Determine the [X, Y] coordinate at the center of the cell enclosing the given text.  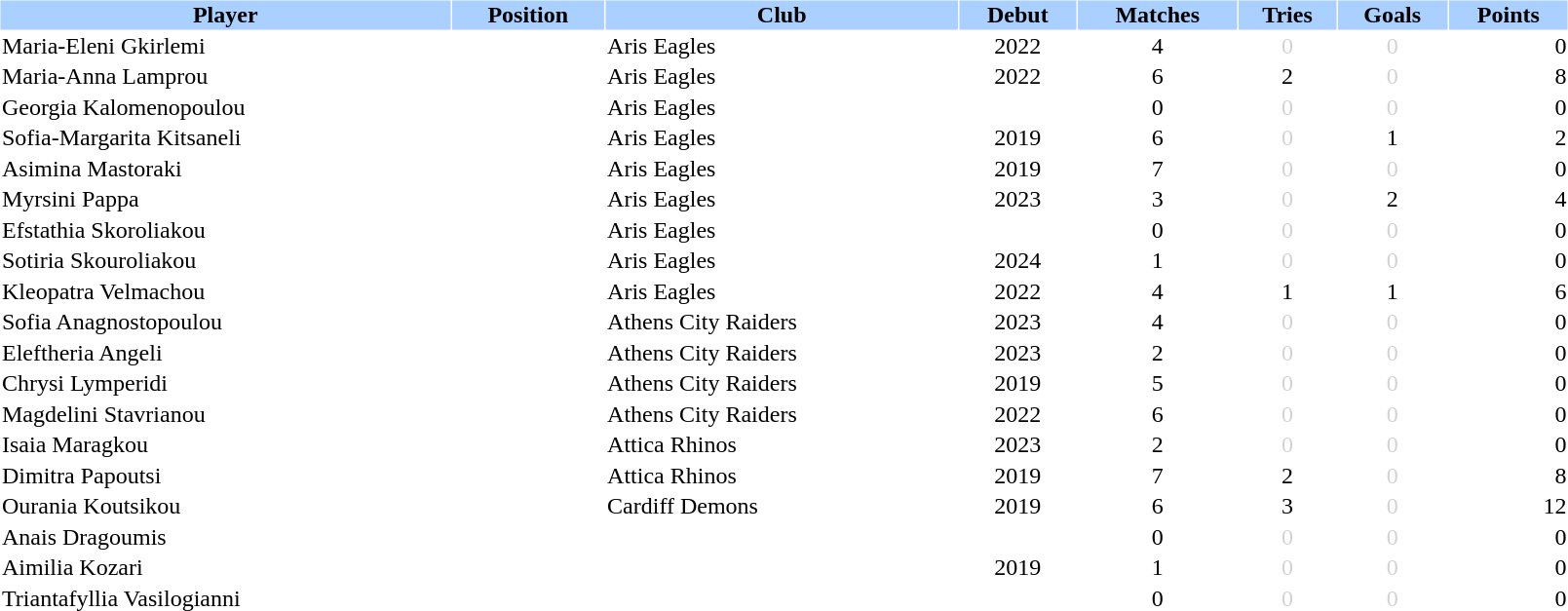
2024 [1017, 260]
Isaia Maragkou [224, 445]
Georgia Kalomenopoulou [224, 107]
Sofia-Margarita Kitsaneli [224, 137]
Player [224, 15]
Sofia Anagnostopoulou [224, 323]
Anais Dragoumis [224, 537]
Sotiria Skouroliakou [224, 260]
Myrsini Pappa [224, 200]
Ourania Koutsikou [224, 506]
Cardiff Demons [782, 506]
Maria-Anna Lamprou [224, 77]
Debut [1017, 15]
Efstathia Skoroliakou [224, 230]
Aimilia Kozari [224, 568]
Position [528, 15]
Matches [1158, 15]
Maria-Eleni Gkirlemi [224, 46]
Tries [1287, 15]
Asimina Mastoraki [224, 169]
Magdelini Stavrianou [224, 414]
Eleftheria Angeli [224, 353]
Kleopatra Velmachou [224, 291]
Chrysi Lymperidi [224, 383]
Dimitra Papoutsi [224, 476]
Goals [1392, 15]
Club [782, 15]
5 [1158, 383]
